Capture the cell that displays the provided text and extract its (X, Y) central coordinate. 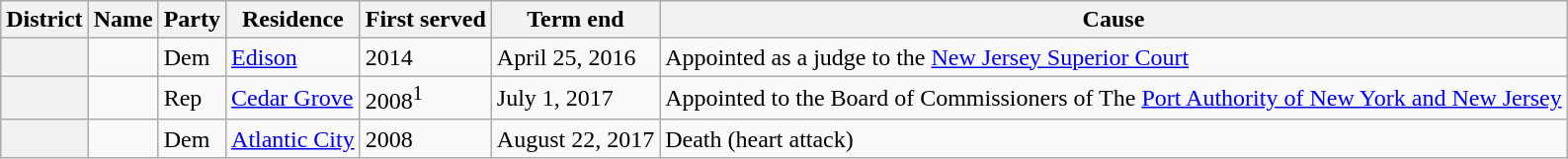
Party (192, 20)
August 22, 2017 (575, 138)
District (44, 20)
2008 (425, 138)
First served (425, 20)
2014 (425, 57)
20081 (425, 99)
Name (123, 20)
Edison (293, 57)
Cedar Grove (293, 99)
Death (heart attack) (1114, 138)
Rep (192, 99)
July 1, 2017 (575, 99)
Appointed to the Board of Commissioners of The Port Authority of New York and New Jersey (1114, 99)
Appointed as a judge to the New Jersey Superior Court (1114, 57)
Term end (575, 20)
Atlantic City (293, 138)
Residence (293, 20)
Cause (1114, 20)
April 25, 2016 (575, 57)
